Provide the (x, y) coordinate of the cell's center where the given text is located.  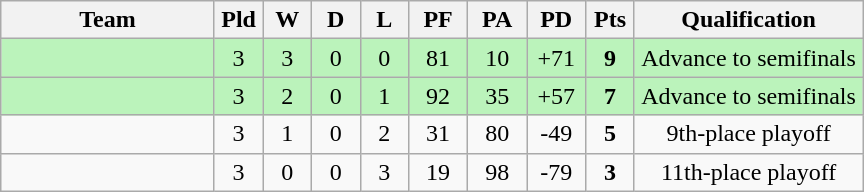
7 (610, 96)
9th-place playoff (748, 134)
9 (610, 58)
PF (438, 20)
W (288, 20)
Qualification (748, 20)
31 (438, 134)
92 (438, 96)
Pts (610, 20)
81 (438, 58)
10 (498, 58)
5 (610, 134)
+71 (556, 58)
-49 (556, 134)
80 (498, 134)
PD (556, 20)
98 (498, 172)
19 (438, 172)
PA (498, 20)
Team (108, 20)
-79 (556, 172)
L (384, 20)
+57 (556, 96)
35 (498, 96)
D (336, 20)
11th-place playoff (748, 172)
Pld (238, 20)
